Capture the cell that displays the provided text and extract its (x, y) central coordinate. 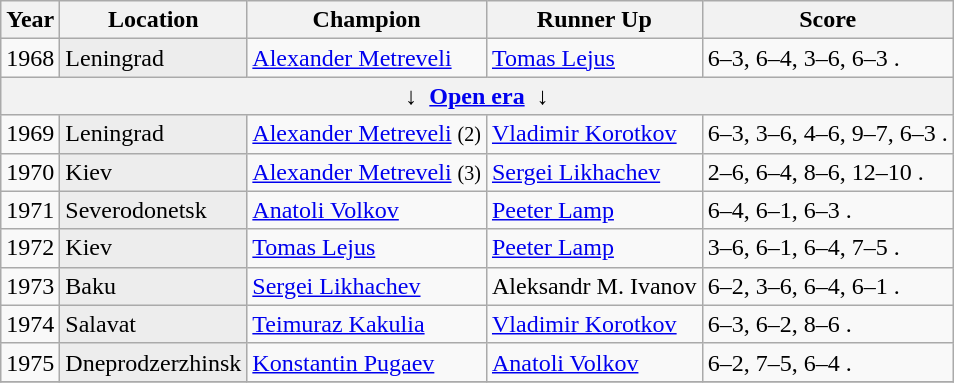
Salavat (154, 324)
1969 (30, 134)
1974 (30, 324)
1975 (30, 362)
6–2, 3–6, 6–4, 6–1 . (828, 286)
6–3, 6–2, 8–6 . (828, 324)
1971 (30, 210)
1968 (30, 58)
Alexander Metreveli (2) (367, 134)
Alexander Metreveli (367, 58)
3–6, 6–1, 6–4, 7–5 . (828, 248)
1972 (30, 248)
↓ Open era ↓ (477, 96)
Location (154, 20)
1973 (30, 286)
2–6, 6–4, 8–6, 12–10 . (828, 172)
Baku (154, 286)
Teimuraz Kakulia (367, 324)
Konstantin Pugaev (367, 362)
Score (828, 20)
Alexander Metreveli (3) (367, 172)
6–2, 7–5, 6–4 . (828, 362)
Champion (367, 20)
Dneprodzerzhinsk (154, 362)
6–3, 6–4, 3–6, 6–3 . (828, 58)
Year (30, 20)
6–3, 3–6, 4–6, 9–7, 6–3 . (828, 134)
Aleksandr M. Ivanov (594, 286)
6–4, 6–1, 6–3 . (828, 210)
Runner Up (594, 20)
1970 (30, 172)
Severodonetsk (154, 210)
